Find where the given text appears and provide that cell's center as [x, y] coordinate. 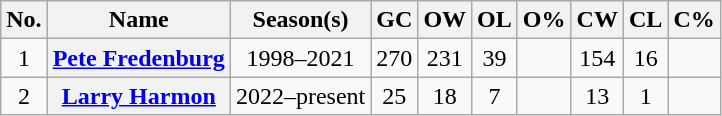
270 [394, 58]
1998–2021 [300, 58]
GC [394, 20]
16 [645, 58]
O% [544, 20]
154 [597, 58]
CL [645, 20]
Season(s) [300, 20]
OL [495, 20]
39 [495, 58]
Pete Fredenburg [138, 58]
CW [597, 20]
2 [24, 96]
231 [445, 58]
2022–present [300, 96]
18 [445, 96]
7 [495, 96]
25 [394, 96]
No. [24, 20]
Larry Harmon [138, 96]
13 [597, 96]
OW [445, 20]
C% [694, 20]
Name [138, 20]
